Return the (x, y) coordinate for the center point of the cell that contains the specified text.  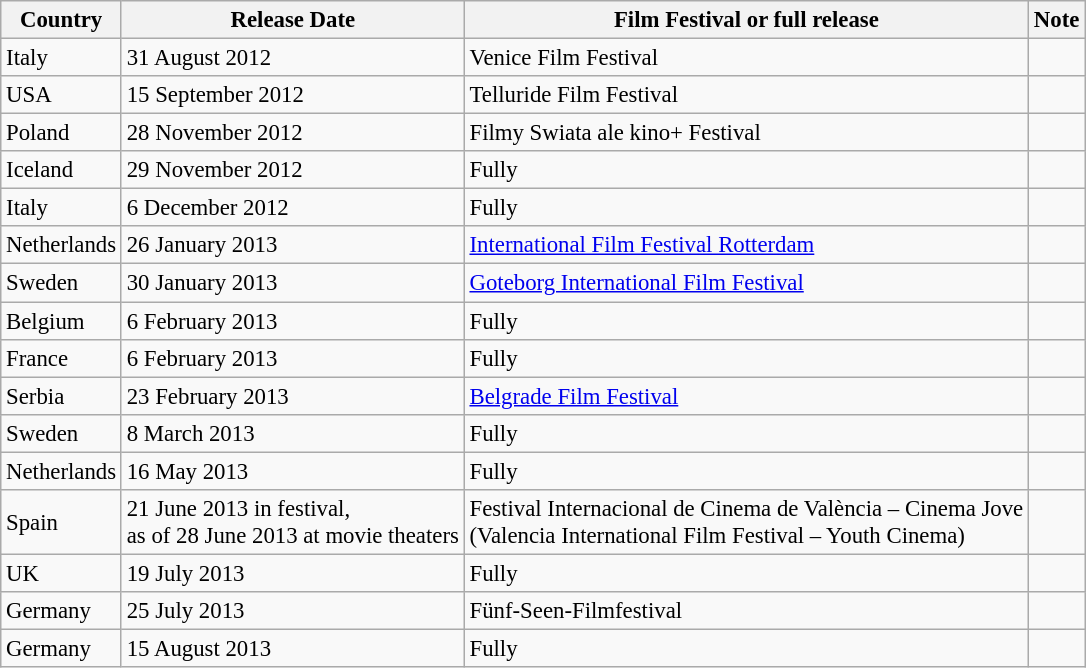
31 August 2012 (292, 58)
15 August 2013 (292, 648)
Belgium (62, 321)
France (62, 358)
Note (1057, 20)
6 December 2012 (292, 208)
Iceland (62, 170)
Fünf-Seen-Filmfestival (746, 611)
Spain (62, 522)
USA (62, 95)
UK (62, 573)
International Film Festival Rotterdam (746, 245)
Filmy Swiata ale kino+ Festival (746, 133)
Goteborg International Film Festival (746, 283)
28 November 2012 (292, 133)
25 July 2013 (292, 611)
29 November 2012 (292, 170)
8 March 2013 (292, 433)
26 January 2013 (292, 245)
30 January 2013 (292, 283)
Poland (62, 133)
Film Festival or full release (746, 20)
16 May 2013 (292, 471)
Belgrade Film Festival (746, 396)
23 February 2013 (292, 396)
Festival Internacional de Cinema de València – Cinema Jove (Valencia International Film Festival – Youth Cinema) (746, 522)
Telluride Film Festival (746, 95)
Serbia (62, 396)
Venice Film Festival (746, 58)
15 September 2012 (292, 95)
Release Date (292, 20)
Country (62, 20)
21 June 2013 in festival, as of 28 June 2013 at movie theaters (292, 522)
19 July 2013 (292, 573)
